Provide the [X, Y] coordinate of the cell's center where the given text is located.  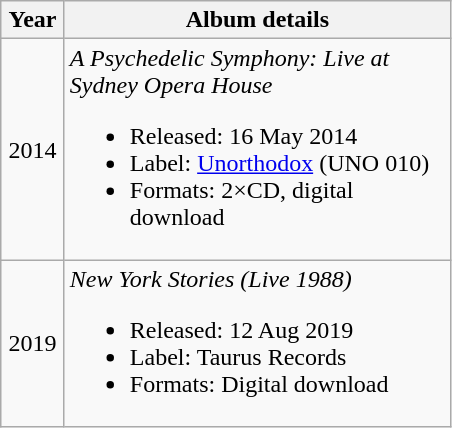
2014 [33, 150]
Year [33, 20]
A Psychedelic Symphony: Live at Sydney Opera HouseReleased: 16 May 2014Label: Unorthodox (UNO 010)Formats: 2×CD, digital download [257, 150]
Album details [257, 20]
New York Stories (Live 1988)Released: 12 Aug 2019Label: Taurus RecordsFormats: Digital download [257, 344]
2019 [33, 344]
